Capture the cell that displays the provided text and extract its (x, y) central coordinate. 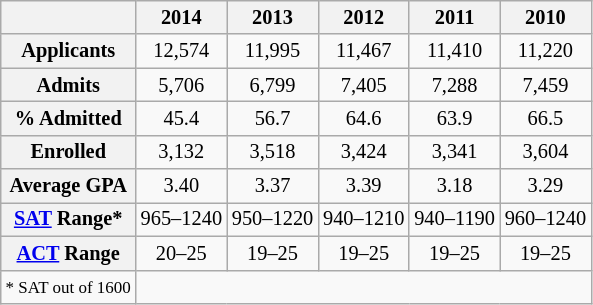
11,410 (454, 51)
6,799 (272, 85)
7,405 (364, 85)
940–1210 (364, 220)
3.18 (454, 186)
2011 (454, 18)
2013 (272, 18)
11,220 (546, 51)
3,132 (182, 152)
ACT Range (68, 253)
3.29 (546, 186)
960–1240 (546, 220)
12,574 (182, 51)
Enrolled (68, 152)
3.37 (272, 186)
965–1240 (182, 220)
940–1190 (454, 220)
3,341 (454, 152)
3,518 (272, 152)
950–1220 (272, 220)
11,995 (272, 51)
45.4 (182, 119)
2014 (182, 18)
7,459 (546, 85)
7,288 (454, 85)
64.6 (364, 119)
56.7 (272, 119)
2012 (364, 18)
3,424 (364, 152)
3,604 (546, 152)
% Admitted (68, 119)
2010 (546, 18)
11,467 (364, 51)
5,706 (182, 85)
20–25 (182, 253)
Admits (68, 85)
Average GPA (68, 186)
Applicants (68, 51)
SAT Range* (68, 220)
3.40 (182, 186)
* SAT out of 1600 (68, 287)
3.39 (364, 186)
63.9 (454, 119)
66.5 (546, 119)
